Return [x, y] of the center of cell containing provided text 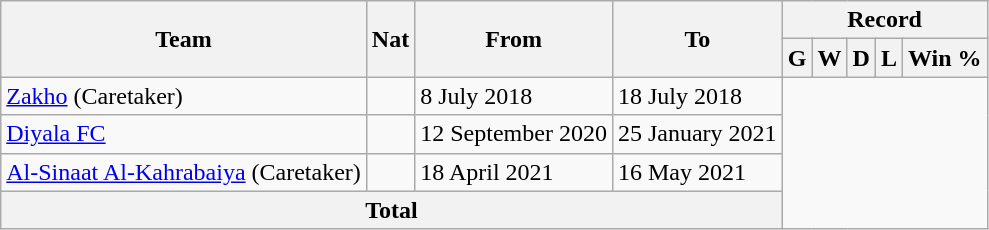
To [697, 39]
D [861, 58]
W [830, 58]
Nat [390, 39]
Record [884, 20]
Zakho (Caretaker) [184, 96]
G [797, 58]
18 April 2021 [514, 172]
Team [184, 39]
8 July 2018 [514, 96]
L [888, 58]
Win % [944, 58]
25 January 2021 [697, 134]
16 May 2021 [697, 172]
From [514, 39]
Total [392, 210]
18 July 2018 [697, 96]
Al-Sinaat Al-Kahrabaiya (Caretaker) [184, 172]
Diyala FC [184, 134]
12 September 2020 [514, 134]
